Detect which cell encompasses the target text, then output its [X, Y] center coordinate. 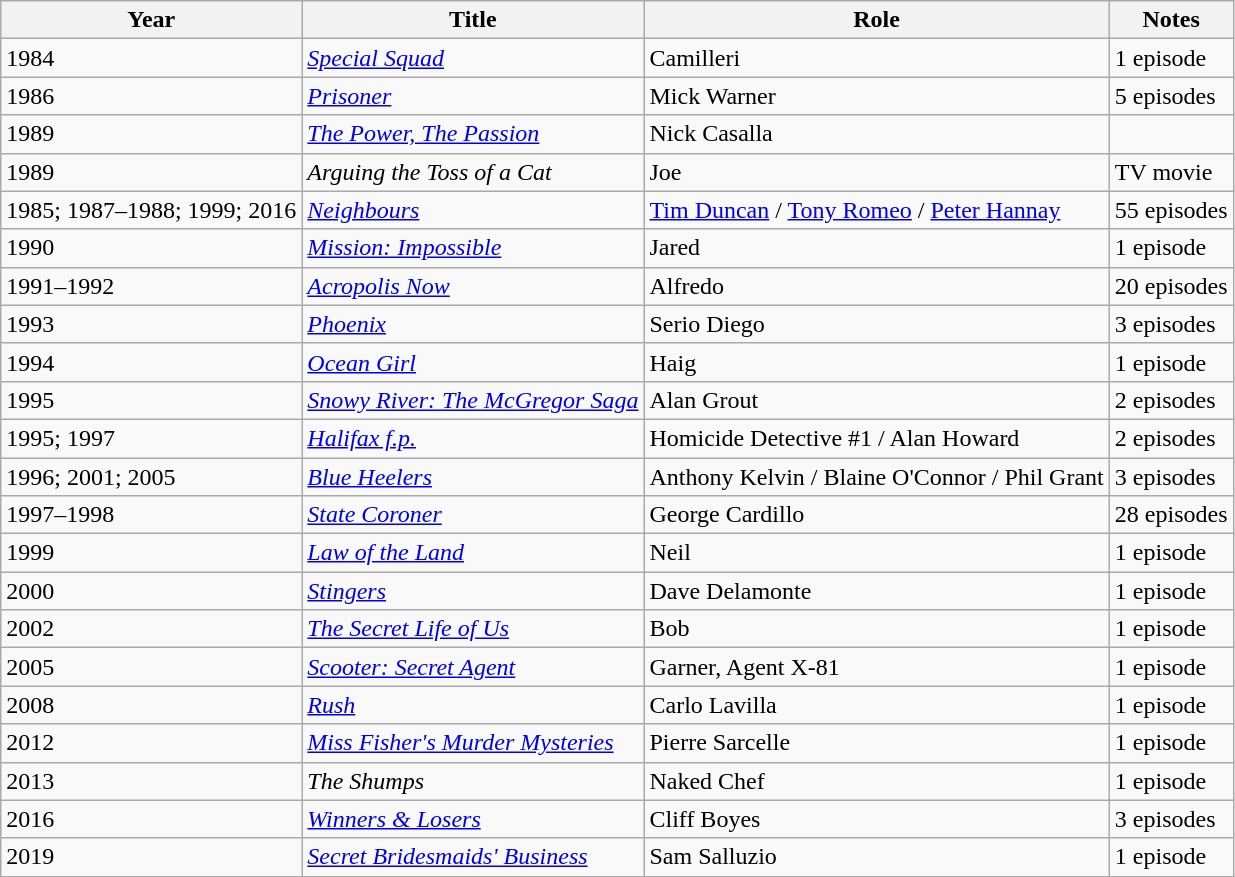
2019 [152, 857]
Arguing the Toss of a Cat [473, 172]
Mission: Impossible [473, 248]
Miss Fisher's Murder Mysteries [473, 743]
1984 [152, 58]
5 episodes [1171, 96]
The Secret Life of Us [473, 629]
State Coroner [473, 515]
Winners & Losers [473, 819]
Nick Casalla [876, 134]
Homicide Detective #1 / Alan Howard [876, 438]
20 episodes [1171, 286]
Jared [876, 248]
Acropolis Now [473, 286]
1991–1992 [152, 286]
Dave Delamonte [876, 591]
1996; 2001; 2005 [152, 477]
George Cardillo [876, 515]
Ocean Girl [473, 362]
The Shumps [473, 781]
Stingers [473, 591]
2013 [152, 781]
Blue Heelers [473, 477]
1997–1998 [152, 515]
Anthony Kelvin / Blaine O'Connor / Phil Grant [876, 477]
Garner, Agent X-81 [876, 667]
Tim Duncan / Tony Romeo / Peter Hannay [876, 210]
Phoenix [473, 324]
Year [152, 20]
1994 [152, 362]
Secret Bridesmaids' Business [473, 857]
Rush [473, 705]
Sam Salluzio [876, 857]
Alfredo [876, 286]
Naked Chef [876, 781]
1985; 1987–1988; 1999; 2016 [152, 210]
Alan Grout [876, 400]
Bob [876, 629]
2016 [152, 819]
Role [876, 20]
Pierre Sarcelle [876, 743]
1995 [152, 400]
1993 [152, 324]
2000 [152, 591]
28 episodes [1171, 515]
Neil [876, 553]
Haig [876, 362]
Halifax f.p. [473, 438]
1990 [152, 248]
2012 [152, 743]
Snowy River: The McGregor Saga [473, 400]
Title [473, 20]
Prisoner [473, 96]
Mick Warner [876, 96]
Joe [876, 172]
2008 [152, 705]
1986 [152, 96]
Carlo Lavilla [876, 705]
Cliff Boyes [876, 819]
2002 [152, 629]
Scooter: Secret Agent [473, 667]
Notes [1171, 20]
Serio Diego [876, 324]
1995; 1997 [152, 438]
The Power, The Passion [473, 134]
2005 [152, 667]
TV movie [1171, 172]
Special Squad [473, 58]
55 episodes [1171, 210]
Law of the Land [473, 553]
Neighbours [473, 210]
1999 [152, 553]
Camilleri [876, 58]
